Determine the (x, y) coordinate at the center of the cell enclosing the given text.  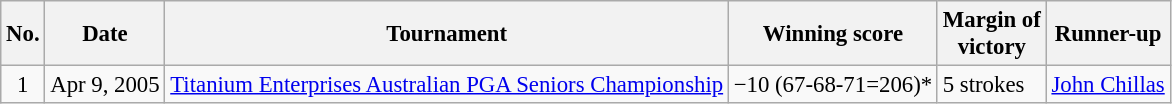
Margin ofvictory (992, 34)
Date (105, 34)
Tournament (446, 34)
−10 (67-68-71=206)* (832, 85)
John Chillas (1108, 85)
Apr 9, 2005 (105, 85)
5 strokes (992, 85)
No. (23, 34)
1 (23, 85)
Titanium Enterprises Australian PGA Seniors Championship (446, 85)
Runner-up (1108, 34)
Winning score (832, 34)
